For the text-containing cell, return its midpoint in (x, y) coordinate format. 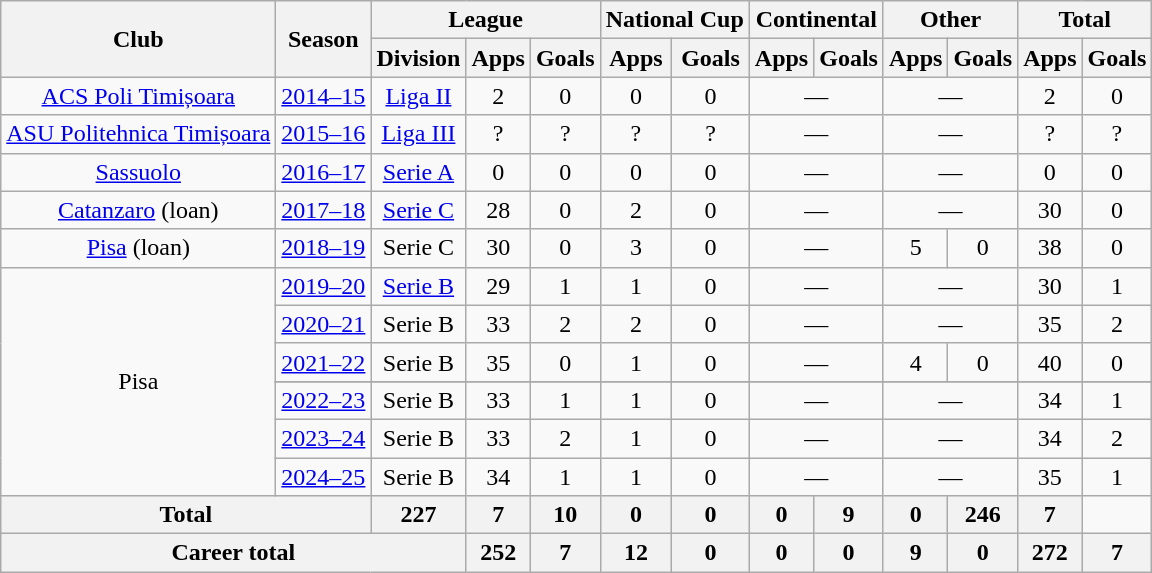
Liga III (418, 134)
Other (950, 20)
29 (498, 286)
ACS Poli Timișoara (138, 96)
Club (138, 39)
National Cup (674, 20)
272 (1050, 553)
Pisa (loan) (138, 248)
Liga II (418, 96)
38 (1050, 248)
4 (915, 362)
5 (915, 248)
2015–16 (324, 134)
2022–23 (324, 400)
Serie A (418, 172)
2019–20 (324, 286)
12 (636, 553)
2020–21 (324, 324)
2017–18 (324, 210)
2016–17 (324, 172)
3 (636, 248)
Catanzaro (loan) (138, 210)
ASU Politehnica Timișoara (138, 134)
2023–24 (324, 438)
Pisa (138, 381)
Career total (234, 553)
246 (983, 515)
227 (418, 515)
252 (498, 553)
Continental (816, 20)
2021–22 (324, 362)
2014–15 (324, 96)
10 (565, 515)
League (486, 20)
Season (324, 39)
2024–25 (324, 477)
28 (498, 210)
Division (418, 58)
40 (1050, 362)
Sassuolo (138, 172)
2018–19 (324, 248)
